Identify which cell holds the provided text, then report its [x, y] central coordinate. 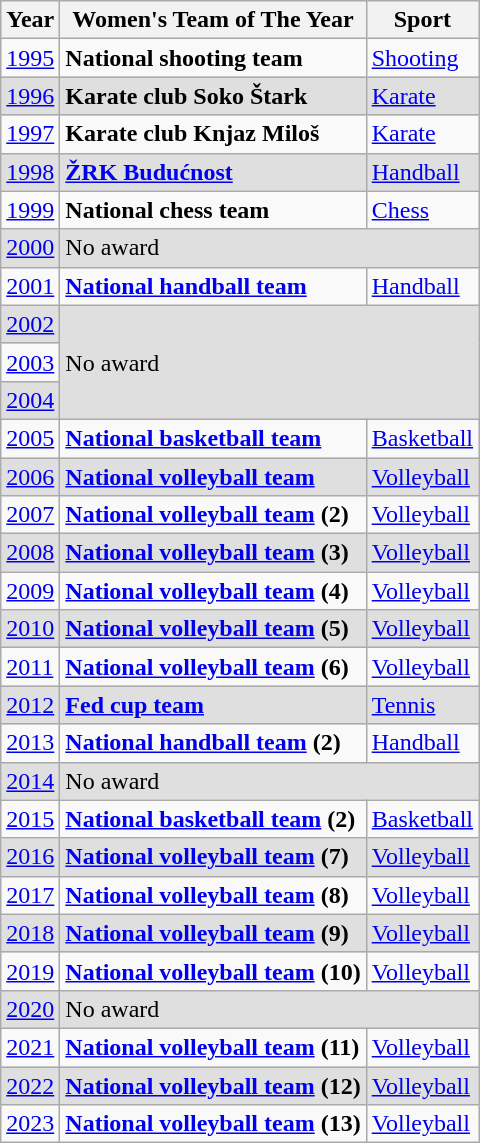
Women's Team of The Year [213, 20]
2016 [30, 857]
2003 [30, 362]
National shooting team [213, 58]
2006 [30, 477]
2019 [30, 971]
Year [30, 20]
2013 [30, 743]
2015 [30, 819]
National handball team [213, 286]
2002 [30, 324]
1995 [30, 58]
2018 [30, 933]
Fed cup team [213, 705]
National volleyball team (13) [213, 1124]
2001 [30, 286]
National basketball team (2) [213, 819]
National volleyball team (12) [213, 1085]
2022 [30, 1085]
National volleyball team (11) [213, 1047]
Sport [422, 20]
ŽRK Budućnost [213, 172]
Karate club Soko Štark [213, 96]
2020 [30, 1009]
1998 [30, 172]
Chess [422, 210]
National volleyball team (6) [213, 667]
2000 [30, 248]
2014 [30, 781]
2005 [30, 438]
National volleyball team (7) [213, 857]
Karate club Knjaz Miloš [213, 134]
National chess team [213, 210]
2004 [30, 400]
1999 [30, 210]
National volleyball team (9) [213, 933]
2017 [30, 895]
National volleyball team (10) [213, 971]
National volleyball team (8) [213, 895]
National handball team (2) [213, 743]
National basketball team [213, 438]
2008 [30, 553]
2010 [30, 629]
National volleyball team (4) [213, 591]
2007 [30, 515]
National volleyball team (5) [213, 629]
2012 [30, 705]
Tennis [422, 705]
National volleyball team (3) [213, 553]
2009 [30, 591]
National volleyball team (2) [213, 515]
2011 [30, 667]
2021 [30, 1047]
1997 [30, 134]
Shooting [422, 58]
National volleyball team [213, 477]
2023 [30, 1124]
1996 [30, 96]
